For the text-containing cell, return its midpoint in (X, Y) coordinate format. 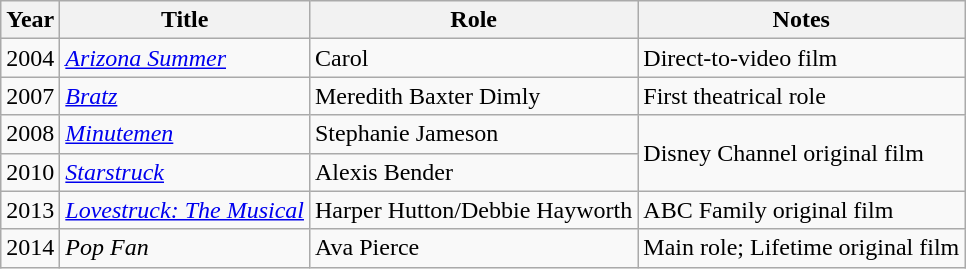
Harper Hutton/Debbie Hayworth (473, 210)
Starstruck (185, 172)
Title (185, 20)
Direct-to-video film (802, 58)
Stephanie Jameson (473, 134)
Lovestruck: The Musical (185, 210)
Role (473, 20)
Minutemen (185, 134)
2013 (30, 210)
2007 (30, 96)
ABC Family original film (802, 210)
2004 (30, 58)
Meredith Baxter Dimly (473, 96)
2008 (30, 134)
Ava Pierce (473, 248)
First theatrical role (802, 96)
Main role; Lifetime original film (802, 248)
Bratz (185, 96)
Arizona Summer (185, 58)
Carol (473, 58)
Disney Channel original film (802, 153)
2014 (30, 248)
Notes (802, 20)
Pop Fan (185, 248)
Year (30, 20)
2010 (30, 172)
Alexis Bender (473, 172)
